For the text-containing cell, return its midpoint in (X, Y) coordinate format. 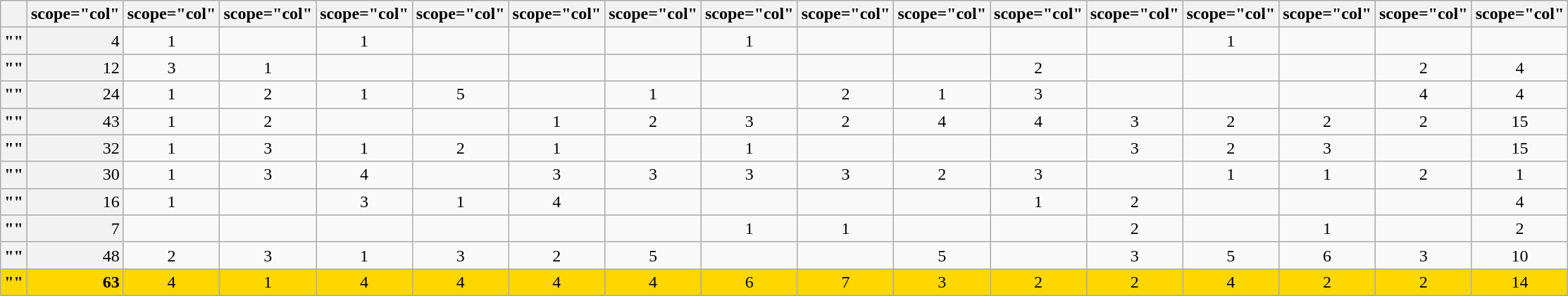
14 (1520, 282)
10 (1520, 255)
12 (75, 68)
43 (75, 121)
16 (75, 202)
32 (75, 148)
30 (75, 175)
24 (75, 94)
63 (75, 282)
48 (75, 255)
